Return (X, Y) of the center of cell containing provided text 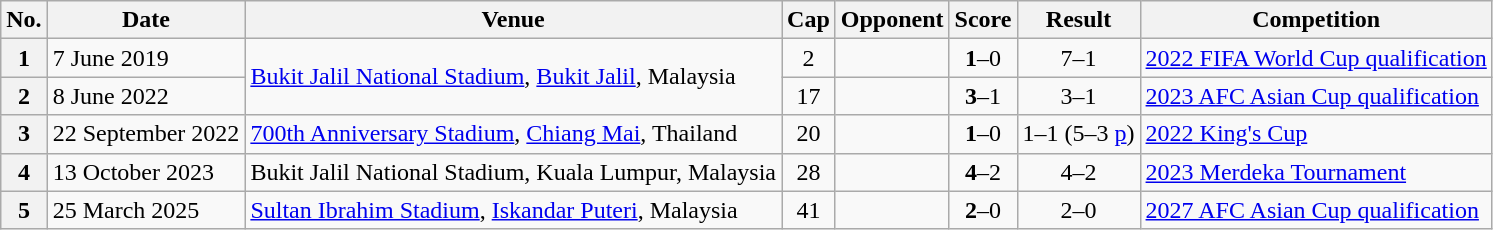
1–1 (5–3 p) (1078, 134)
3 (24, 134)
2022 FIFA World Cup qualification (1316, 58)
Competition (1316, 20)
17 (809, 96)
22 September 2022 (146, 134)
4 (24, 172)
Result (1078, 20)
2027 AFC Asian Cup qualification (1316, 210)
Venue (514, 20)
7–1 (1078, 58)
7 June 2019 (146, 58)
25 March 2025 (146, 210)
41 (809, 210)
8 June 2022 (146, 96)
20 (809, 134)
Bukit Jalil National Stadium, Kuala Lumpur, Malaysia (514, 172)
700th Anniversary Stadium, Chiang Mai, Thailand (514, 134)
28 (809, 172)
2022 King's Cup (1316, 134)
Date (146, 20)
2023 Merdeka Tournament (1316, 172)
13 October 2023 (146, 172)
No. (24, 20)
Score (983, 20)
Bukit Jalil National Stadium, Bukit Jalil, Malaysia (514, 77)
1 (24, 58)
Opponent (892, 20)
2023 AFC Asian Cup qualification (1316, 96)
Sultan Ibrahim Stadium, Iskandar Puteri, Malaysia (514, 210)
5 (24, 210)
Cap (809, 20)
